Determine the [X, Y] coordinate at the center of the cell enclosing the given text.  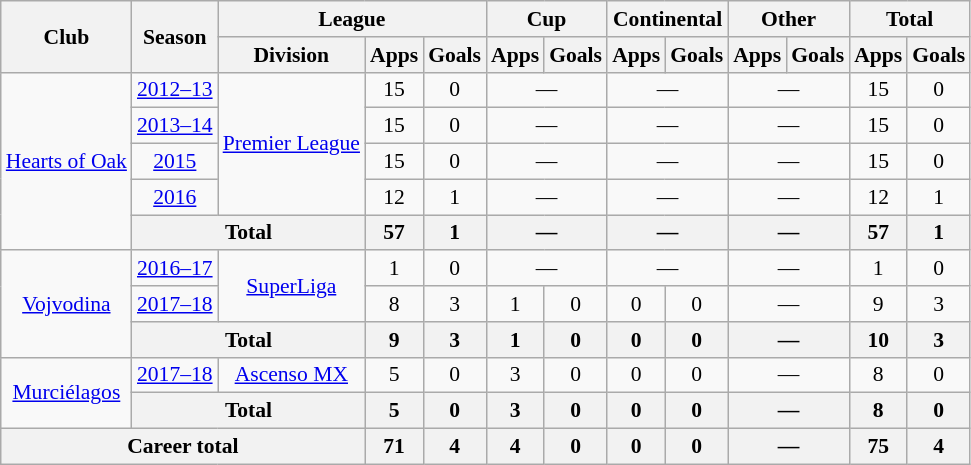
League [352, 19]
Vojvodina [66, 304]
2015 [175, 162]
71 [394, 447]
Other [788, 19]
Ascenso MX [292, 375]
Club [66, 36]
Division [292, 55]
2012–13 [175, 90]
2016–17 [175, 269]
2016 [175, 197]
75 [878, 447]
Season [175, 36]
SuperLiga [292, 286]
Continental [668, 19]
10 [878, 340]
Premier League [292, 143]
Cup [546, 19]
Hearts of Oak [66, 161]
Career total [183, 447]
Murciélagos [66, 392]
2013–14 [175, 126]
